Capture the cell that displays the provided text and extract its [X, Y] central coordinate. 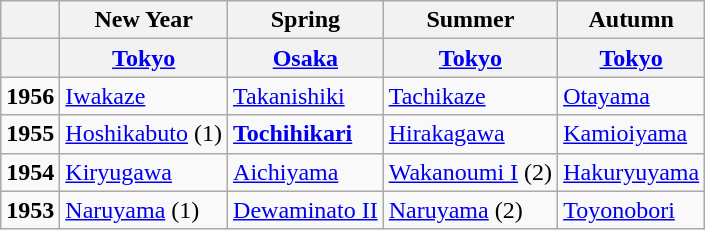
Autumn [632, 20]
Kamioiyama [632, 134]
Kiryugawa [144, 172]
1955 [30, 134]
Aichiyama [306, 172]
Hakuryuyama [632, 172]
Naruyama (1) [144, 210]
Spring [306, 20]
New Year [144, 20]
Iwakaze [144, 96]
Naruyama (2) [470, 210]
Otayama [632, 96]
Wakanoumi I (2) [470, 172]
Toyonobori [632, 210]
Takanishiki [306, 96]
1954 [30, 172]
Osaka [306, 58]
Dewaminato II [306, 210]
Summer [470, 20]
Tochihikari [306, 134]
1953 [30, 210]
Tachikaze [470, 96]
1956 [30, 96]
Hoshikabuto (1) [144, 134]
Hirakagawa [470, 134]
